Extract the (x, y) coordinate from the center of the cell holding the provided text.  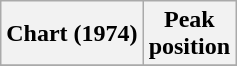
Peakposition (189, 34)
Chart (1974) (72, 34)
